Locate the cell with the specified text and output its (x, y) center coordinate. 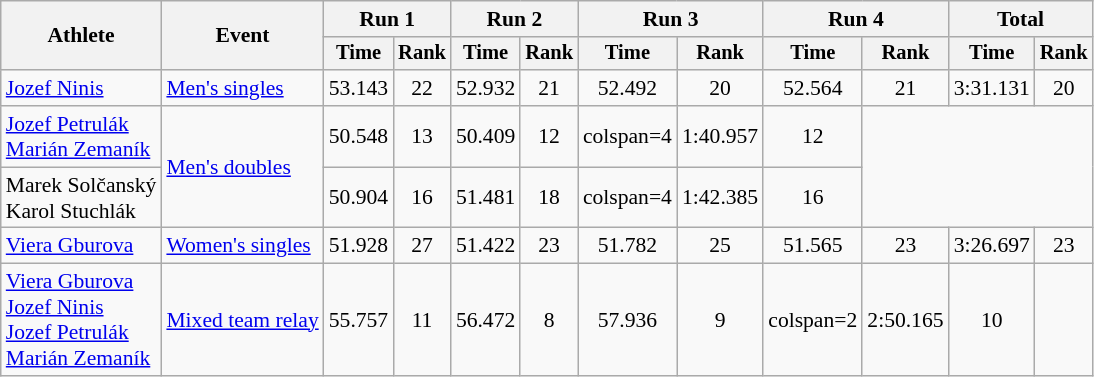
Women's singles (242, 246)
Mixed team relay (242, 320)
53.143 (358, 88)
52.564 (812, 88)
13 (422, 136)
Run 2 (514, 19)
8 (549, 320)
Marek SolčanskýKarol Stuchlák (82, 198)
Run 3 (670, 19)
51.928 (358, 246)
57.936 (628, 320)
Men's singles (242, 88)
2:50.165 (905, 320)
Athlete (82, 36)
51.782 (628, 246)
25 (720, 246)
55.757 (358, 320)
Run 1 (388, 19)
Event (242, 36)
Viera Gburova (82, 246)
51.422 (486, 246)
50.548 (358, 136)
1:42.385 (720, 198)
22 (422, 88)
52.492 (628, 88)
51.565 (812, 246)
51.481 (486, 198)
3:26.697 (992, 246)
Jozef PetrulákMarián Zemaník (82, 136)
Men's doubles (242, 167)
colspan=2 (812, 320)
Jozef Ninis (82, 88)
9 (720, 320)
50.409 (486, 136)
3:31.131 (992, 88)
1:40.957 (720, 136)
11 (422, 320)
10 (992, 320)
56.472 (486, 320)
50.904 (358, 198)
18 (549, 198)
27 (422, 246)
Viera GburovaJozef NinisJozef PetrulákMarián Zemaník (82, 320)
52.932 (486, 88)
Total (1021, 19)
Run 4 (856, 19)
